Determine the [x, y] coordinate at the center of the cell enclosing the given text.  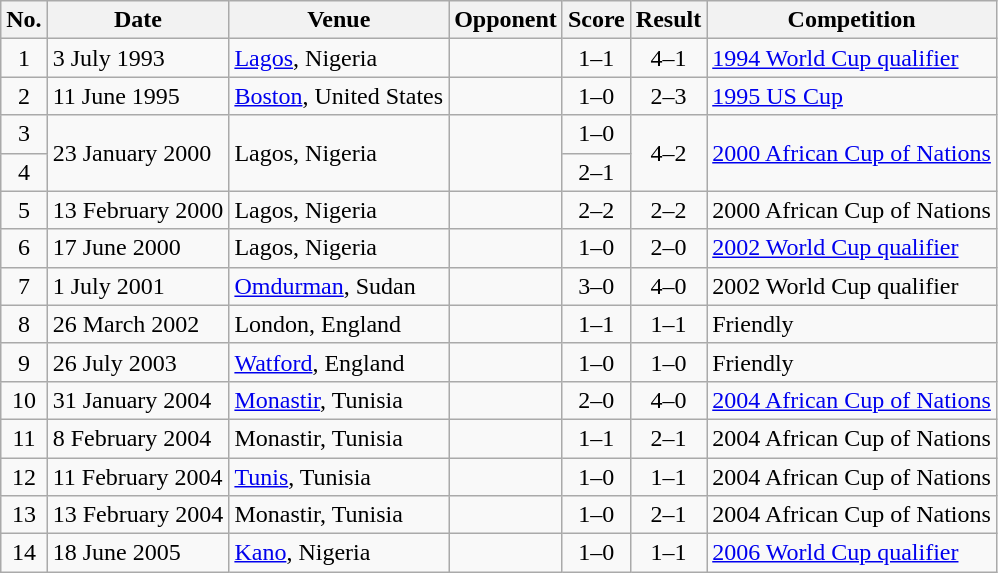
Result [668, 20]
1994 World Cup qualifier [852, 58]
3 [24, 134]
Opponent [506, 20]
London, England [339, 324]
18 June 2005 [138, 553]
17 June 2000 [138, 248]
2 [24, 96]
26 July 2003 [138, 362]
1995 US Cup [852, 96]
5 [24, 210]
12 [24, 477]
Omdurman, Sudan [339, 286]
13 [24, 515]
7 [24, 286]
8 February 2004 [138, 438]
No. [24, 20]
9 [24, 362]
23 January 2000 [138, 153]
1 [24, 58]
14 [24, 553]
Kano, Nigeria [339, 553]
6 [24, 248]
4–2 [668, 153]
31 January 2004 [138, 400]
4–1 [668, 58]
8 [24, 324]
3 July 1993 [138, 58]
Competition [852, 20]
Tunis, Tunisia [339, 477]
3–0 [596, 286]
Venue [339, 20]
Score [596, 20]
2–3 [668, 96]
11 February 2004 [138, 477]
26 March 2002 [138, 324]
Date [138, 20]
11 [24, 438]
1 July 2001 [138, 286]
Watford, England [339, 362]
Boston, United States [339, 96]
13 February 2004 [138, 515]
4 [24, 172]
10 [24, 400]
2006 World Cup qualifier [852, 553]
13 February 2000 [138, 210]
11 June 1995 [138, 96]
